Pinpoint the cell where the given text exists, returning its [X, Y] midpoint coordinate. 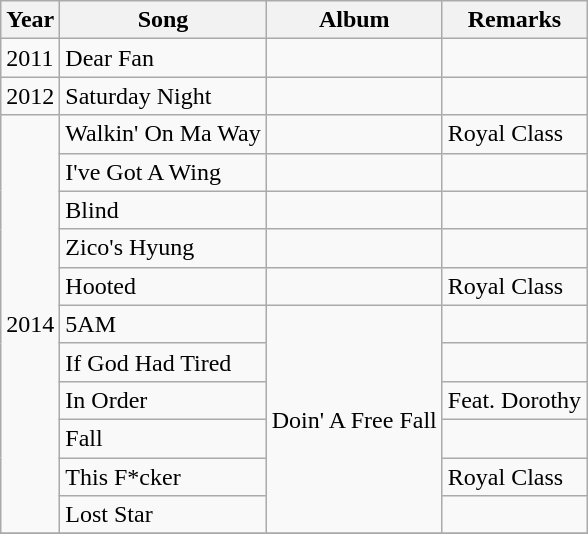
Remarks [514, 20]
In Order [163, 400]
2011 [30, 58]
Zico's Hyung [163, 248]
Blind [163, 210]
This F*cker [163, 477]
2012 [30, 96]
Year [30, 20]
2014 [30, 324]
Feat. Dorothy [514, 400]
Saturday Night [163, 96]
Song [163, 20]
Hooted [163, 286]
I've Got A Wing [163, 172]
Dear Fan [163, 58]
If God Had Tired [163, 362]
Doin' A Free Fall [354, 419]
Fall [163, 438]
Album [354, 20]
Lost Star [163, 515]
5AM [163, 324]
Walkin' On Ma Way [163, 134]
